Search for the cell housing the specified text and yield its (x, y) center coordinate. 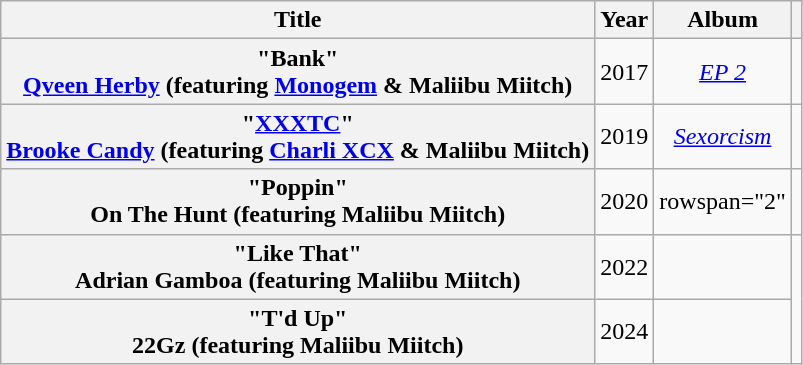
2024 (624, 332)
2017 (624, 72)
2019 (624, 136)
Year (624, 20)
"T'd Up" 22Gz (featuring Maliibu Miitch) (298, 332)
"Poppin" On The Hunt (featuring Maliibu Miitch) (298, 202)
"Like That" Adrian Gamboa (featuring Maliibu Miitch) (298, 266)
"XXXTC" Brooke Candy (featuring Charli XCX & Maliibu Miitch) (298, 136)
2022 (624, 266)
rowspan="2" (723, 202)
Sexorcism (723, 136)
"Bank" Qveen Herby (featuring Monogem & Maliibu Miitch) (298, 72)
EP 2 (723, 72)
Album (723, 20)
2020 (624, 202)
Title (298, 20)
